Pinpoint the cell where the given text exists, returning its [X, Y] midpoint coordinate. 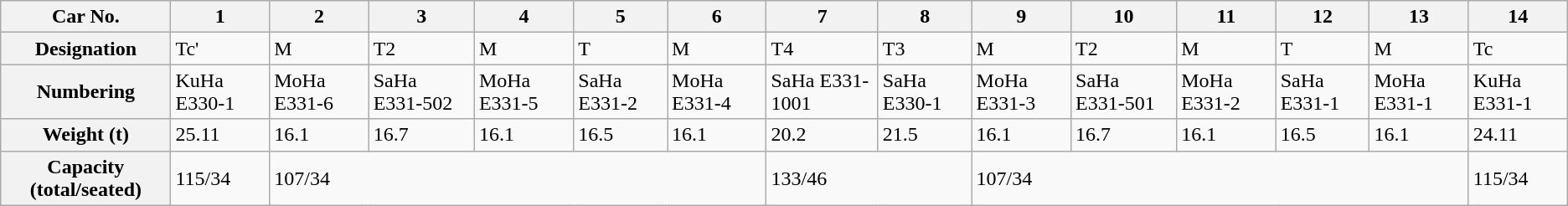
T4 [823, 49]
133/46 [869, 178]
5 [621, 17]
Numbering [85, 92]
Weight (t) [85, 135]
SaHa E331-1 [1323, 92]
6 [717, 17]
8 [925, 17]
11 [1226, 17]
MoHa E331-4 [717, 92]
MoHa E331-6 [319, 92]
2 [319, 17]
10 [1124, 17]
SaHa E331-502 [421, 92]
20.2 [823, 135]
KuHa E331-1 [1518, 92]
Capacity (total/seated) [85, 178]
21.5 [925, 135]
24.11 [1518, 135]
7 [823, 17]
MoHa E331-3 [1021, 92]
MoHa E331-1 [1419, 92]
SaHa E331-501 [1124, 92]
Tc' [220, 49]
MoHa E331-2 [1226, 92]
1 [220, 17]
SaHa E331-2 [621, 92]
25.11 [220, 135]
Tc [1518, 49]
12 [1323, 17]
13 [1419, 17]
SaHa E331-1001 [823, 92]
KuHa E330-1 [220, 92]
SaHa E330-1 [925, 92]
Designation [85, 49]
14 [1518, 17]
4 [524, 17]
Car No. [85, 17]
9 [1021, 17]
3 [421, 17]
MoHa E331-5 [524, 92]
T3 [925, 49]
